Provide the [X, Y] coordinate of the cell's center where the given text is located.  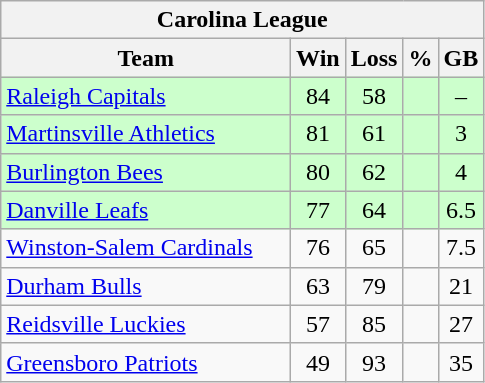
Greensboro Patriots [146, 362]
35 [461, 362]
62 [374, 172]
Win [318, 58]
Durham Bulls [146, 286]
Raleigh Capitals [146, 96]
93 [374, 362]
Carolina League [242, 20]
64 [374, 210]
85 [374, 324]
84 [318, 96]
77 [318, 210]
Burlington Bees [146, 172]
GB [461, 58]
% [420, 58]
Danville Leafs [146, 210]
63 [318, 286]
81 [318, 134]
3 [461, 134]
57 [318, 324]
Team [146, 58]
Reidsville Luckies [146, 324]
58 [374, 96]
4 [461, 172]
76 [318, 248]
65 [374, 248]
6.5 [461, 210]
– [461, 96]
79 [374, 286]
61 [374, 134]
7.5 [461, 248]
49 [318, 362]
Martinsville Athletics [146, 134]
Winston-Salem Cardinals [146, 248]
21 [461, 286]
27 [461, 324]
Loss [374, 58]
80 [318, 172]
